Identify which cell holds the provided text, then report its (x, y) central coordinate. 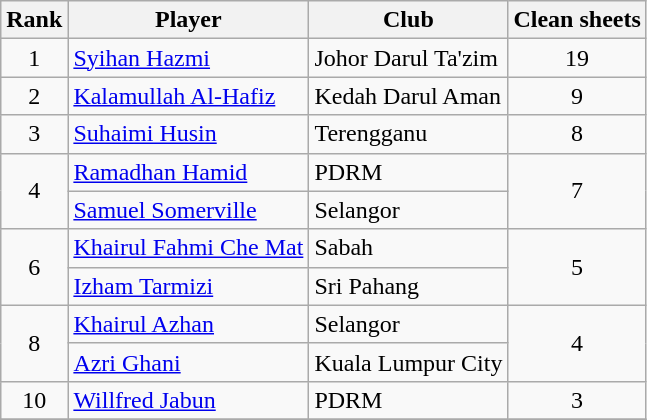
Syihan Hazmi (188, 58)
Kedah Darul Aman (408, 96)
5 (577, 267)
6 (34, 267)
Suhaimi Husin (188, 134)
Sabah (408, 248)
Rank (34, 20)
Willfred Jabun (188, 400)
Johor Darul Ta'zim (408, 58)
Sri Pahang (408, 286)
Terengganu (408, 134)
Izham Tarmizi (188, 286)
9 (577, 96)
Ramadhan Hamid (188, 172)
Azri Ghani (188, 362)
Samuel Somerville (188, 210)
Khairul Azhan (188, 324)
1 (34, 58)
Club (408, 20)
Khairul Fahmi Che Mat (188, 248)
10 (34, 400)
7 (577, 191)
19 (577, 58)
Clean sheets (577, 20)
2 (34, 96)
Player (188, 20)
Kuala Lumpur City (408, 362)
Kalamullah Al-Hafiz (188, 96)
